Find where the given text appears and provide that cell's center as (x, y) coordinate. 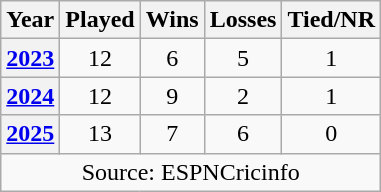
9 (172, 96)
13 (100, 134)
Losses (243, 20)
Source: ESPNCricinfo (191, 172)
Tied/NR (332, 20)
Played (100, 20)
5 (243, 58)
Year (30, 20)
2 (243, 96)
Wins (172, 20)
2024 (30, 96)
2025 (30, 134)
0 (332, 134)
7 (172, 134)
2023 (30, 58)
